Capture the cell that displays the provided text and extract its [x, y] central coordinate. 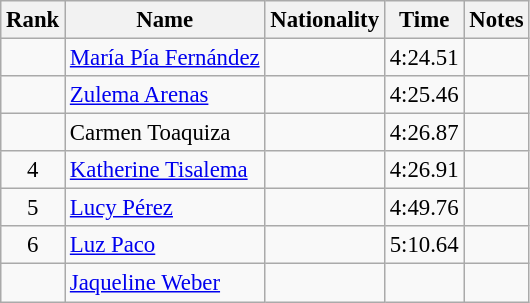
Lucy Pérez [165, 208]
5:10.64 [424, 245]
Rank [33, 20]
Name [165, 20]
Nationality [324, 20]
María Pía Fernández [165, 58]
Jaqueline Weber [165, 283]
Carmen Toaquiza [165, 133]
4:25.46 [424, 95]
Katherine Tisalema [165, 170]
Luz Paco [165, 245]
Time [424, 20]
Notes [496, 20]
4 [33, 170]
4:49.76 [424, 208]
4:24.51 [424, 58]
4:26.87 [424, 133]
Zulema Arenas [165, 95]
4:26.91 [424, 170]
5 [33, 208]
6 [33, 245]
